Determine the [x, y] coordinate at the center of the cell enclosing the given text.  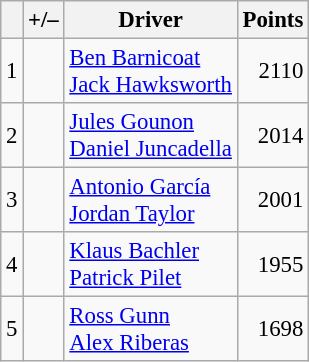
+/– [44, 20]
Driver [150, 20]
Jules Gounon Daniel Juncadella [150, 136]
Ross Gunn Alex Riberas [150, 330]
Ben Barnicoat Jack Hawksworth [150, 72]
4 [12, 264]
Points [272, 20]
5 [12, 330]
3 [12, 200]
Klaus Bachler Patrick Pilet [150, 264]
2001 [272, 200]
2014 [272, 136]
Antonio García Jordan Taylor [150, 200]
1 [12, 72]
1955 [272, 264]
2 [12, 136]
2110 [272, 72]
1698 [272, 330]
